Output the (X, Y) coordinate of the center of the cell containing the given text.  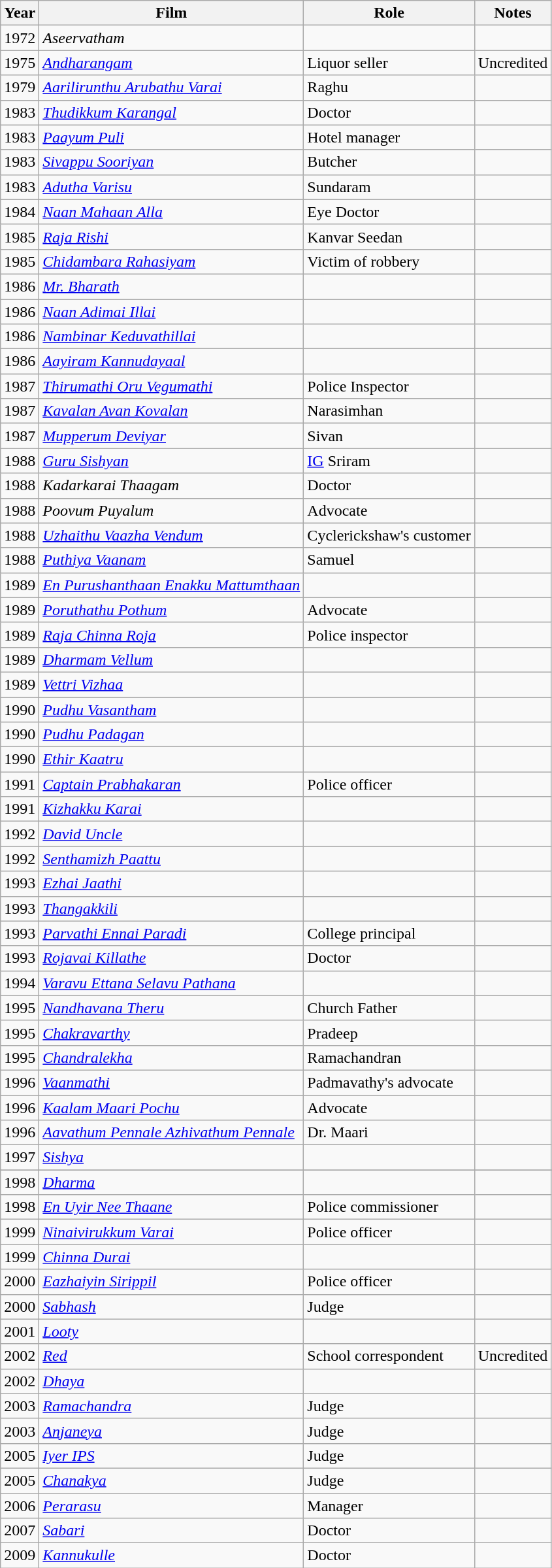
Raghu (389, 88)
Vaanmathi (171, 1082)
Raja Rishi (171, 237)
2007 (20, 1531)
Police commissioner (389, 1207)
Iyer IPS (171, 1456)
Kavalan Avan Kovalan (171, 411)
Church Father (389, 1008)
Ethir Kaatru (171, 759)
Kannukulle (171, 1556)
David Uncle (171, 834)
Mr. Bharath (171, 286)
Thirumathi Oru Vegumathi (171, 386)
Chanakya (171, 1480)
Paayum Puli (171, 137)
Chinna Durai (171, 1257)
Dharmam Vellum (171, 659)
1975 (20, 63)
Kanvar Seedan (389, 237)
Rojavai Killathe (171, 958)
Notes (513, 13)
Aseervatham (171, 38)
Naan Adimai Illai (171, 312)
2009 (20, 1556)
Thangakkili (171, 909)
1979 (20, 88)
Butcher (389, 162)
Eazhaiyin Sirippil (171, 1282)
Pradeep (389, 1033)
1984 (20, 212)
Sivappu Sooriyan (171, 162)
Victim of robbery (389, 261)
Poruthathu Pothum (171, 610)
Sabhash (171, 1307)
Puthiya Vaanam (171, 560)
Dhaya (171, 1381)
Dharma (171, 1182)
College principal (389, 933)
Pudhu Vasantham (171, 709)
Nambinar Keduvathillai (171, 337)
Sabari (171, 1531)
Samuel (389, 560)
Aavathum Pennale Azhivathum Pennale (171, 1133)
Captain Prabhakaran (171, 784)
School correspondent (389, 1356)
Nandhavana Theru (171, 1008)
Perarasu (171, 1505)
Dr. Maari (389, 1133)
Kaalam Maari Pochu (171, 1108)
Liquor seller (389, 63)
Manager (389, 1505)
2001 (20, 1331)
Ezhai Jaathi (171, 884)
Chakravarthy (171, 1033)
Year (20, 13)
Narasimhan (389, 411)
Senthamizh Paattu (171, 859)
Hotel manager (389, 137)
Uzhaithu Vaazha Vendum (171, 535)
Sundaram (389, 187)
Police Inspector (389, 386)
Guru Sishyan (171, 461)
2006 (20, 1505)
Chidambara Rahasiyam (171, 261)
Aayiram Kannudayaal (171, 361)
Parvathi Ennai Paradi (171, 933)
Ramachandra (171, 1406)
1997 (20, 1158)
Pudhu Padagan (171, 735)
IG Sriram (389, 461)
Aarilirunthu Arubathu Varai (171, 88)
Ramachandran (389, 1058)
Red (171, 1356)
Cyclerickshaw's customer (389, 535)
Film (171, 13)
En Uyir Nee Thaane (171, 1207)
Looty (171, 1331)
Mupperum Deviyar (171, 436)
1972 (20, 38)
Varavu Ettana Selavu Pathana (171, 983)
Anjaneya (171, 1431)
Padmavathy's advocate (389, 1082)
Adutha Varisu (171, 187)
Raja Chinna Roja (171, 635)
Role (389, 13)
Naan Mahaan Alla (171, 212)
Vettri Vizhaa (171, 684)
Sivan (389, 436)
Sishya (171, 1158)
Police inspector (389, 635)
Thudikkum Karangal (171, 112)
Andharangam (171, 63)
Eye Doctor (389, 212)
1994 (20, 983)
Chandralekha (171, 1058)
En Purushanthaan Enakku Mattumthaan (171, 585)
Ninaivirukkum Varai (171, 1232)
Poovum Puyalum (171, 510)
Kadarkarai Thaagam (171, 486)
Kizhakku Karai (171, 809)
